Locate the cell with the specified text and output its (x, y) center coordinate. 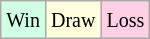
Win (24, 20)
Draw (72, 20)
Loss (126, 20)
